Provide the (x, y) coordinate of the cell's center where the given text is located.  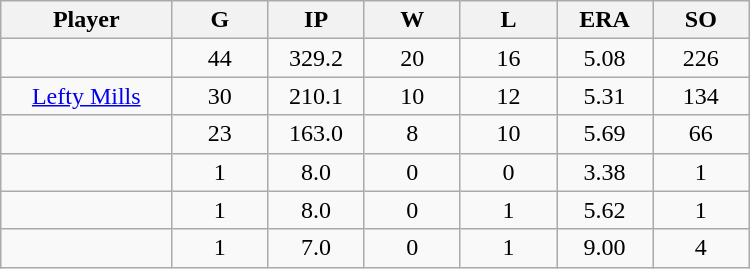
329.2 (316, 58)
7.0 (316, 248)
226 (701, 58)
G (220, 20)
20 (412, 58)
IP (316, 20)
5.69 (605, 134)
L (508, 20)
44 (220, 58)
W (412, 20)
16 (508, 58)
210.1 (316, 96)
30 (220, 96)
5.08 (605, 58)
Lefty Mills (86, 96)
66 (701, 134)
ERA (605, 20)
SO (701, 20)
5.62 (605, 210)
Player (86, 20)
134 (701, 96)
9.00 (605, 248)
5.31 (605, 96)
163.0 (316, 134)
23 (220, 134)
8 (412, 134)
4 (701, 248)
12 (508, 96)
3.38 (605, 172)
